Find where the given text appears and provide that cell's center as [x, y] coordinate. 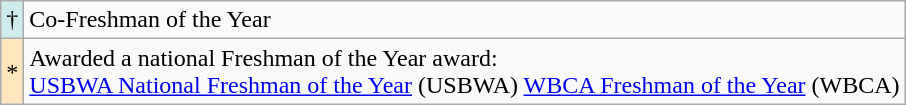
* [12, 72]
Awarded a national Freshman of the Year award:USBWA National Freshman of the Year (USBWA) WBCA Freshman of the Year (WBCA) [464, 72]
Co-Freshman of the Year [464, 20]
† [12, 20]
